Locate the cell with the specified text and output its [X, Y] center coordinate. 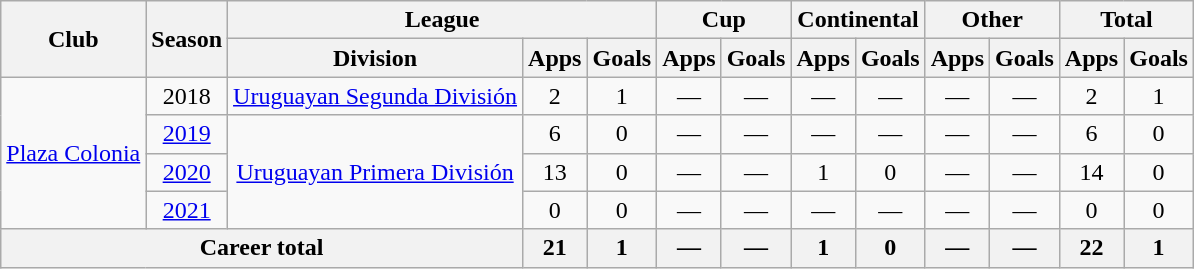
Season [187, 39]
2018 [187, 96]
Division [376, 58]
Cup [724, 20]
Plaza Colonia [74, 153]
League [442, 20]
Uruguayan Segunda División [376, 96]
14 [1091, 172]
Continental [858, 20]
Uruguayan Primera División [376, 172]
22 [1091, 248]
2020 [187, 172]
Total [1126, 20]
13 [555, 172]
2019 [187, 134]
Career total [262, 248]
Club [74, 39]
21 [555, 248]
2021 [187, 210]
Other [992, 20]
